Find where the given text appears and provide that cell's center as [x, y] coordinate. 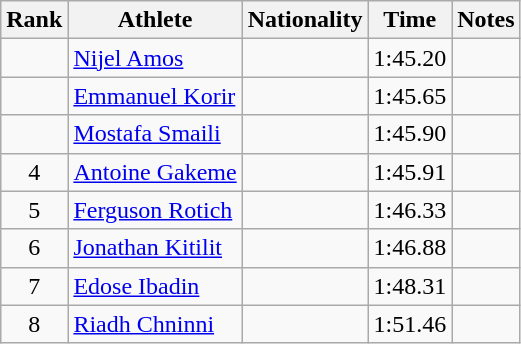
1:45.91 [410, 172]
8 [34, 324]
Emmanuel Korir [155, 96]
1:45.65 [410, 96]
1:46.88 [410, 248]
1:48.31 [410, 286]
Nationality [305, 20]
Athlete [155, 20]
Rank [34, 20]
Nijel Amos [155, 58]
6 [34, 248]
Antoine Gakeme [155, 172]
1:46.33 [410, 210]
7 [34, 286]
Notes [486, 20]
Mostafa Smaili [155, 134]
Jonathan Kitilit [155, 248]
Edose Ibadin [155, 286]
5 [34, 210]
Riadh Chninni [155, 324]
Ferguson Rotich [155, 210]
4 [34, 172]
Time [410, 20]
1:51.46 [410, 324]
1:45.90 [410, 134]
1:45.20 [410, 58]
